For the text-containing cell, return its midpoint in (X, Y) coordinate format. 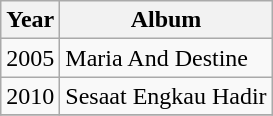
Sesaat Engkau Hadir (166, 96)
2010 (30, 96)
2005 (30, 58)
Year (30, 20)
Album (166, 20)
Maria And Destine (166, 58)
